Locate the cell with the specified text and output its [x, y] center coordinate. 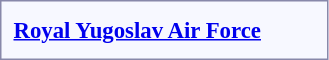
Royal Yugoslav Air Force [137, 30]
